Scan for the cell matching the given text and deliver its [X, Y] coordinate at center. 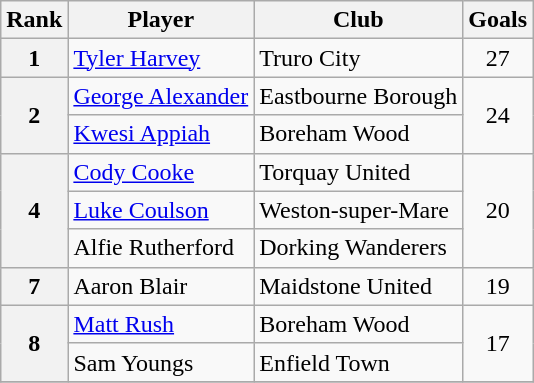
7 [34, 286]
Dorking Wanderers [358, 248]
Eastbourne Borough [358, 96]
Alfie Rutherford [161, 248]
Truro City [358, 58]
Torquay United [358, 172]
Enfield Town [358, 362]
Tyler Harvey [161, 58]
2 [34, 115]
Club [358, 20]
24 [498, 115]
17 [498, 343]
Matt Rush [161, 324]
George Alexander [161, 96]
Maidstone United [358, 286]
4 [34, 210]
Player [161, 20]
Cody Cooke [161, 172]
Weston-super-Mare [358, 210]
20 [498, 210]
8 [34, 343]
Rank [34, 20]
Sam Youngs [161, 362]
Goals [498, 20]
Kwesi Appiah [161, 134]
Luke Coulson [161, 210]
27 [498, 58]
Aaron Blair [161, 286]
19 [498, 286]
1 [34, 58]
